Identify which cell holds the provided text, then report its (x, y) central coordinate. 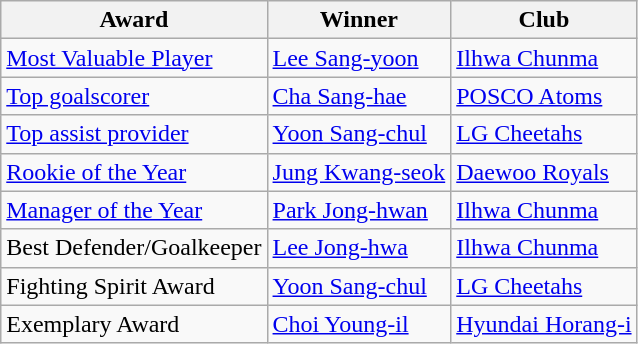
Daewoo Royals (544, 172)
Manager of the Year (134, 210)
Hyundai Horang-i (544, 324)
Fighting Spirit Award (134, 286)
Cha Sang-hae (359, 96)
Jung Kwang-seok (359, 172)
Winner (359, 20)
Exemplary Award (134, 324)
POSCO Atoms (544, 96)
Club (544, 20)
Top assist provider (134, 134)
Most Valuable Player (134, 58)
Award (134, 20)
Best Defender/Goalkeeper (134, 248)
Lee Sang-yoon (359, 58)
Top goalscorer (134, 96)
Park Jong-hwan (359, 210)
Rookie of the Year (134, 172)
Lee Jong-hwa (359, 248)
Choi Young-il (359, 324)
